Scan for the cell matching the given text and deliver its [X, Y] coordinate at center. 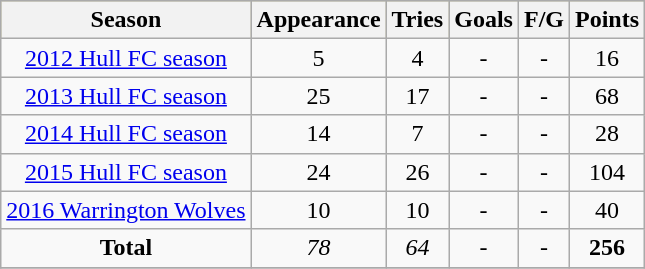
17 [418, 96]
40 [608, 210]
Season [126, 20]
4 [418, 58]
Tries [418, 20]
64 [418, 248]
26 [418, 172]
2016 Warrington Wolves [126, 210]
Points [608, 20]
25 [318, 96]
F/G [544, 20]
78 [318, 248]
2013 Hull FC season [126, 96]
28 [608, 134]
5 [318, 58]
24 [318, 172]
2012 Hull FC season [126, 58]
2015 Hull FC season [126, 172]
Appearance [318, 20]
2014 Hull FC season [126, 134]
Total [126, 248]
Goals [484, 20]
256 [608, 248]
14 [318, 134]
16 [608, 58]
7 [418, 134]
104 [608, 172]
68 [608, 96]
